Output the (x, y) coordinate of the center of the cell containing the given text.  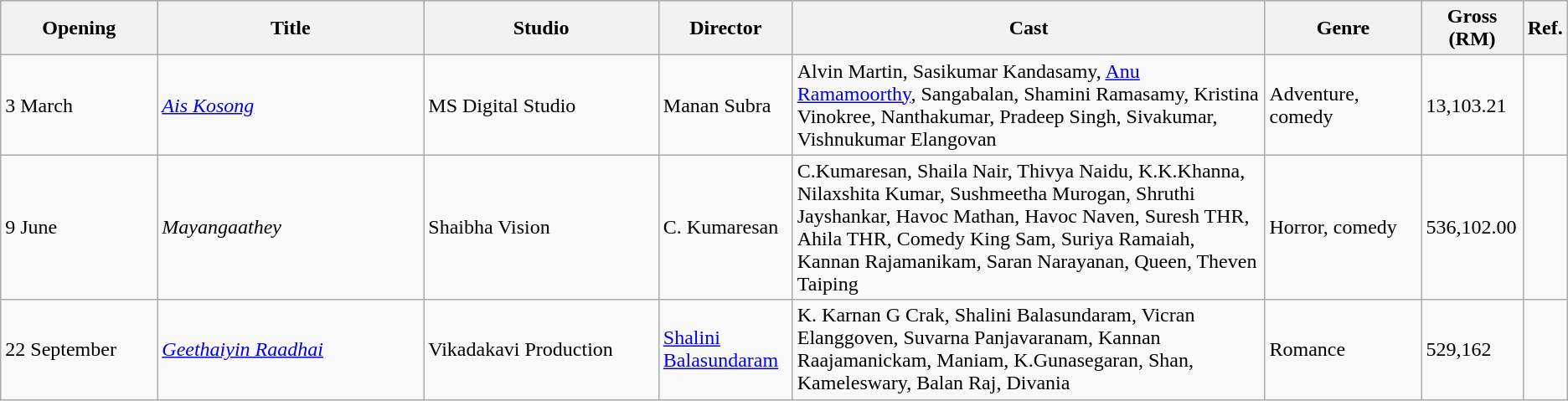
Romance (1344, 350)
Genre (1344, 28)
Ais Kosong (291, 105)
Manan Subra (725, 105)
22 September (79, 350)
Gross (RM) (1473, 28)
Mayangaathey (291, 228)
9 June (79, 228)
Vikadakavi Production (541, 350)
MS Digital Studio (541, 105)
Opening (79, 28)
C. Kumaresan (725, 228)
3 March (79, 105)
529,162 (1473, 350)
Cast (1029, 28)
13,103.21 (1473, 105)
Horror, comedy (1344, 228)
536,102.00 (1473, 228)
Director (725, 28)
Studio (541, 28)
Title (291, 28)
Ref. (1545, 28)
Geethaiyin Raadhai (291, 350)
Shaibha Vision (541, 228)
Adventure, comedy (1344, 105)
Shalini Balasundaram (725, 350)
